Return (X, Y) of the center of cell containing provided text 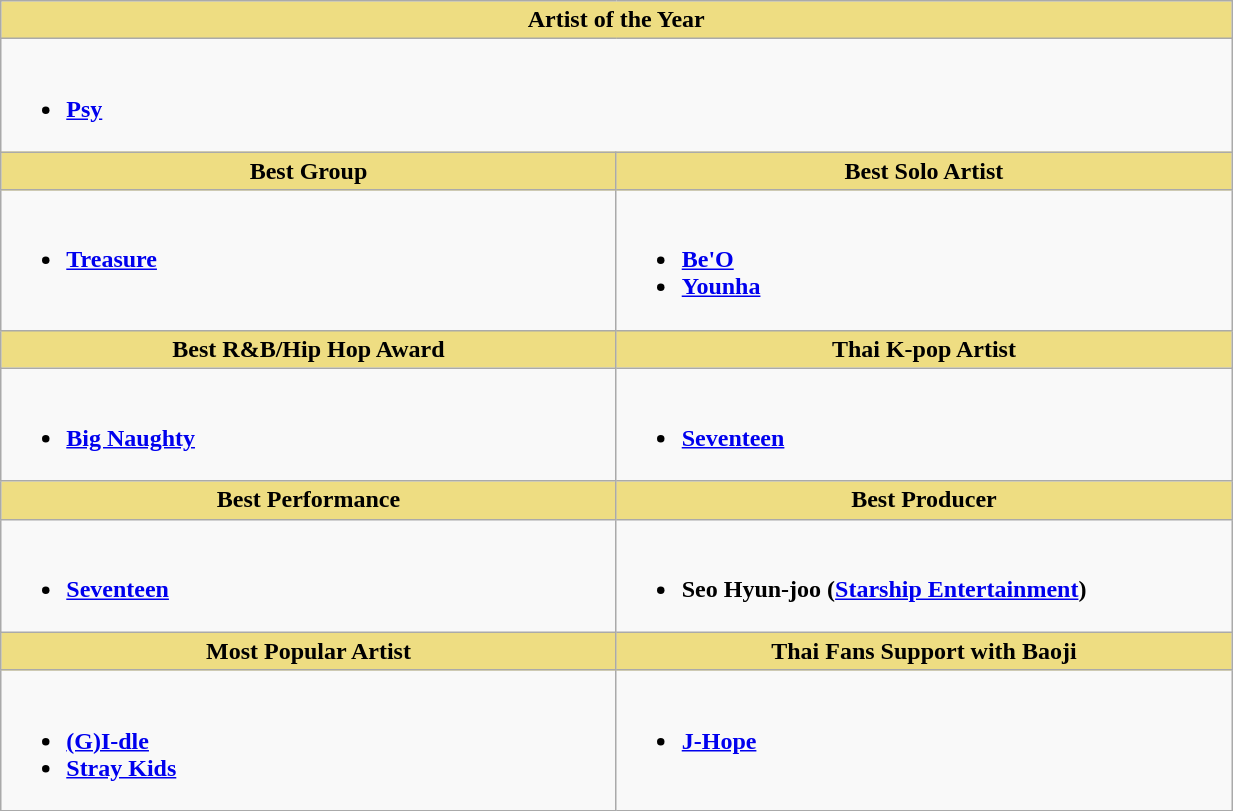
Best Performance (308, 500)
(G)I-dleStray Kids (308, 740)
Treasure (308, 260)
Artist of the Year (616, 20)
Thai Fans Support with Baoji (924, 651)
Thai K-pop Artist (924, 349)
Best Group (308, 171)
Seo Hyun-joo (Starship Entertainment) (924, 576)
Most Popular Artist (308, 651)
J-Hope (924, 740)
Best R&B/Hip Hop Award (308, 349)
Be'OYounha (924, 260)
Best Solo Artist (924, 171)
Best Producer (924, 500)
Big Naughty (308, 424)
Psy (616, 96)
